From the cell containing the given text, extract its center point as [X, Y] coordinate. 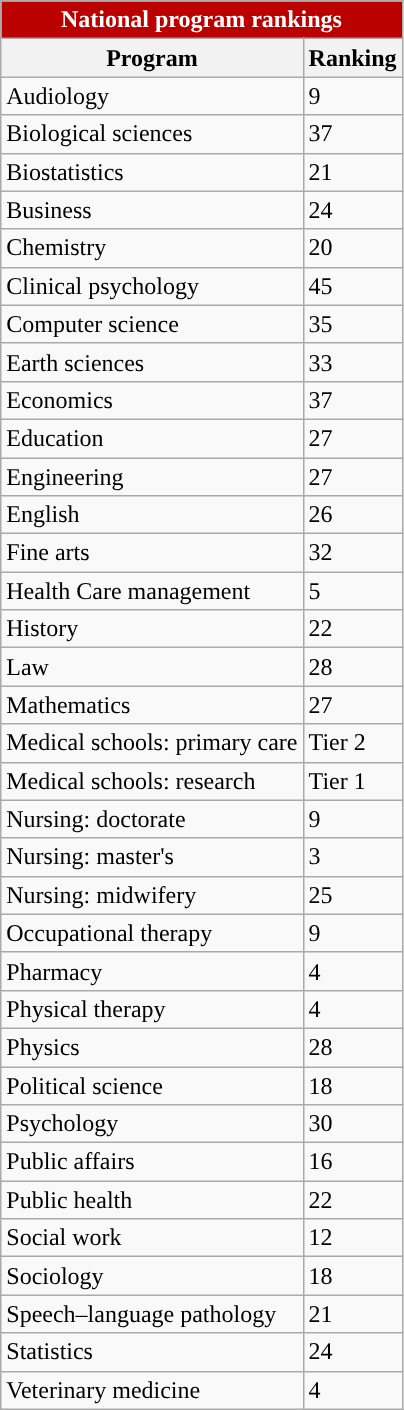
Speech–language pathology [152, 1314]
Clinical psychology [152, 286]
Program [152, 58]
5 [352, 591]
Public health [152, 1200]
Economics [152, 400]
3 [352, 857]
26 [352, 515]
Health Care management [152, 591]
Chemistry [152, 248]
Engineering [152, 477]
25 [352, 895]
Veterinary medicine [152, 1390]
English [152, 515]
Biological sciences [152, 134]
Medical schools: research [152, 781]
Tier 2 [352, 743]
16 [352, 1162]
Psychology [152, 1124]
Audiology [152, 96]
30 [352, 1124]
45 [352, 286]
Business [152, 210]
Statistics [152, 1352]
Social work [152, 1238]
Tier 1 [352, 781]
Pharmacy [152, 971]
Nursing: midwifery [152, 895]
32 [352, 553]
Occupational therapy [152, 933]
Mathematics [152, 705]
Earth sciences [152, 362]
12 [352, 1238]
Public affairs [152, 1162]
Fine arts [152, 553]
Ranking [352, 58]
Political science [152, 1085]
Physical therapy [152, 1009]
Computer science [152, 324]
Biostatistics [152, 172]
35 [352, 324]
History [152, 629]
National program rankings [202, 20]
20 [352, 248]
Nursing: master's [152, 857]
Law [152, 667]
Physics [152, 1047]
Nursing: doctorate [152, 819]
33 [352, 362]
Medical schools: primary care [152, 743]
Sociology [152, 1276]
Education [152, 438]
